Capture the cell that displays the provided text and extract its [X, Y] central coordinate. 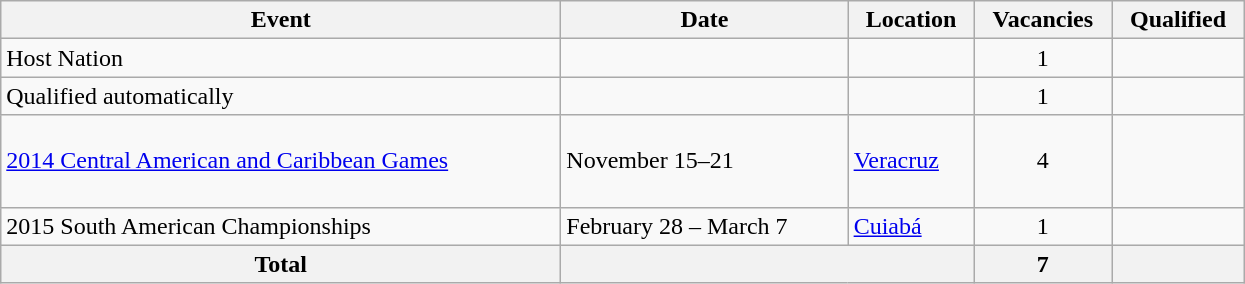
Veracruz [911, 161]
Event [281, 20]
Cuiabá [911, 226]
February 28 – March 7 [704, 226]
Date [704, 20]
4 [1043, 161]
Location [911, 20]
Qualified automatically [281, 96]
2015 South American Championships [281, 226]
Qualified [1178, 20]
Host Nation [281, 58]
Total [281, 264]
2014 Central American and Caribbean Games [281, 161]
7 [1043, 264]
Vacancies [1043, 20]
November 15–21 [704, 161]
